Detect which cell encompasses the target text, then output its (X, Y) center coordinate. 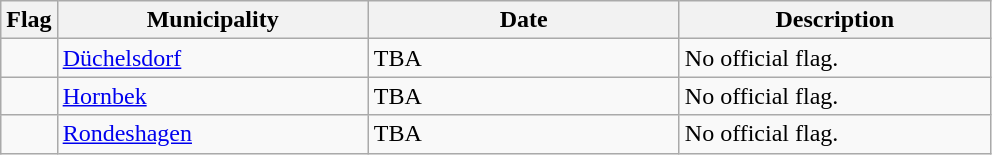
Rondeshagen (212, 134)
Hornbek (212, 96)
Flag (29, 20)
Description (834, 20)
Municipality (212, 20)
Düchelsdorf (212, 58)
Date (524, 20)
